Find where the given text appears and provide that cell's center as (X, Y) coordinate. 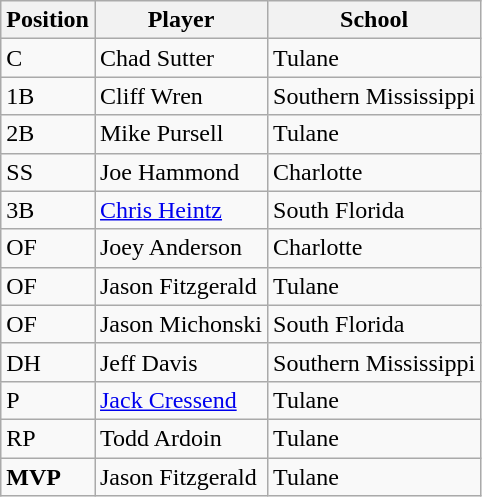
Todd Ardoin (180, 438)
RP (48, 438)
DH (48, 362)
Mike Pursell (180, 134)
2B (48, 134)
Jason Michonski (180, 324)
Joe Hammond (180, 172)
Joey Anderson (180, 248)
Cliff Wren (180, 96)
3B (48, 210)
Chris Heintz (180, 210)
P (48, 400)
Position (48, 20)
SS (48, 172)
Jack Cressend (180, 400)
Chad Sutter (180, 58)
School (374, 20)
Jeff Davis (180, 362)
C (48, 58)
MVP (48, 477)
1B (48, 96)
Player (180, 20)
